Search for the cell housing the specified text and yield its (x, y) center coordinate. 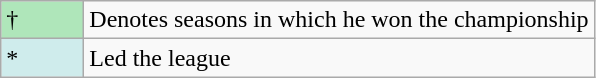
Led the league (339, 58)
Denotes seasons in which he won the championship (339, 20)
* (42, 58)
† (42, 20)
